Detect which cell encompasses the target text, then output its (x, y) center coordinate. 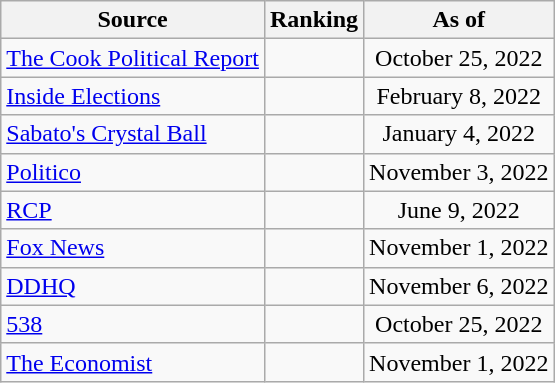
Politico (133, 172)
February 8, 2022 (459, 96)
Source (133, 20)
November 3, 2022 (459, 172)
The Cook Political Report (133, 58)
Sabato's Crystal Ball (133, 134)
The Economist (133, 362)
January 4, 2022 (459, 134)
Fox News (133, 248)
As of (459, 20)
November 6, 2022 (459, 286)
RCP (133, 210)
June 9, 2022 (459, 210)
Inside Elections (133, 96)
DDHQ (133, 286)
538 (133, 324)
Ranking (314, 20)
